Locate the cell with the specified text and output its (x, y) center coordinate. 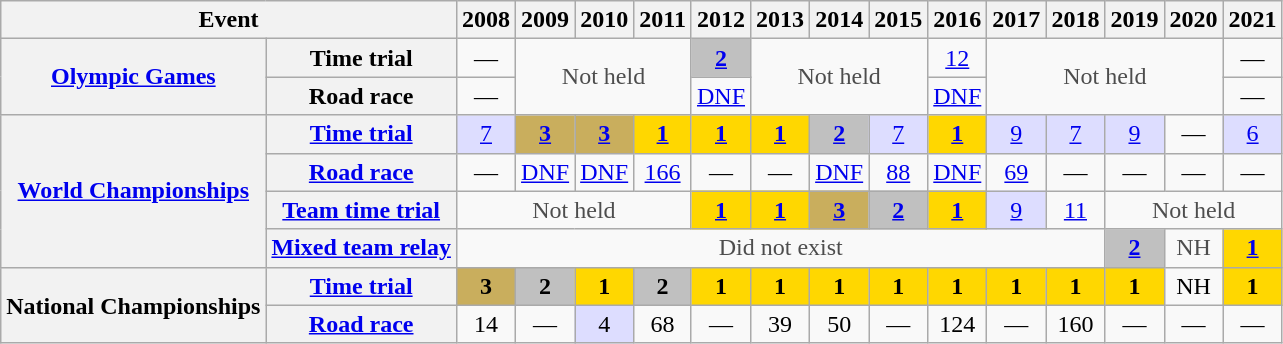
2020 (1194, 20)
69 (1016, 172)
Did not exist (780, 248)
2010 (604, 20)
50 (840, 324)
National Championships (134, 305)
68 (663, 324)
2012 (720, 20)
Olympic Games (134, 77)
2016 (958, 20)
Event (229, 20)
2018 (1076, 20)
Team time trial (362, 210)
2013 (780, 20)
2019 (1134, 20)
12 (958, 58)
World Championships (134, 191)
11 (1076, 210)
124 (958, 324)
Mixed team relay (362, 248)
14 (486, 324)
4 (604, 324)
6 (1252, 134)
166 (663, 172)
2014 (840, 20)
39 (780, 324)
2011 (663, 20)
2008 (486, 20)
2021 (1252, 20)
2017 (1016, 20)
160 (1076, 324)
2009 (546, 20)
2015 (898, 20)
88 (898, 172)
